Identify which cell holds the provided text, then report its [X, Y] central coordinate. 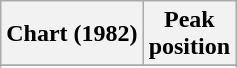
Peakposition [189, 34]
Chart (1982) [72, 34]
